Extract the [x, y] coordinate from the center of the cell holding the provided text.  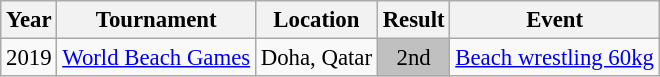
Year [29, 20]
Result [414, 20]
World Beach Games [156, 58]
Location [316, 20]
2019 [29, 58]
Doha, Qatar [316, 58]
Tournament [156, 20]
Event [554, 20]
Beach wrestling 60kg [554, 58]
2nd [414, 58]
